Detect which cell encompasses the target text, then output its (x, y) center coordinate. 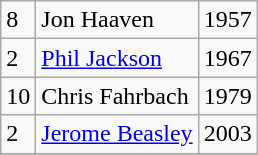
2003 (228, 134)
8 (18, 20)
1967 (228, 58)
10 (18, 96)
1979 (228, 96)
Chris Fahrbach (117, 96)
Jon Haaven (117, 20)
Jerome Beasley (117, 134)
Phil Jackson (117, 58)
1957 (228, 20)
